Return the [x, y] coordinate for the center point of the cell that contains the specified text.  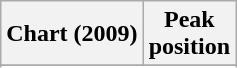
Peakposition [189, 34]
Chart (2009) [72, 34]
